Return [x, y] of the center of cell containing provided text 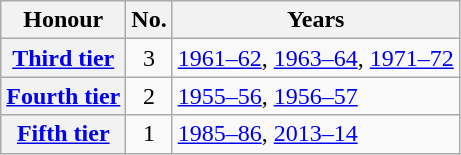
3 [149, 58]
2 [149, 96]
1985–86, 2013–14 [316, 134]
1961–62, 1963–64, 1971–72 [316, 58]
1 [149, 134]
No. [149, 20]
Fourth tier [64, 96]
Third tier [64, 58]
Honour [64, 20]
Fifth tier [64, 134]
Years [316, 20]
1955–56, 1956–57 [316, 96]
